For the text-containing cell, return its midpoint in (x, y) coordinate format. 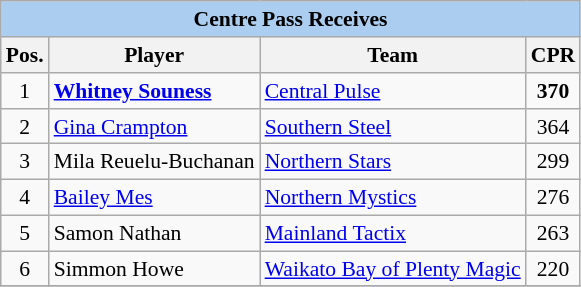
370 (553, 91)
Central Pulse (393, 91)
CPR (553, 55)
364 (553, 126)
276 (553, 197)
Player (154, 55)
Waikato Bay of Plenty Magic (393, 269)
Samon Nathan (154, 233)
Gina Crampton (154, 126)
Mila Reuelu-Buchanan (154, 162)
Whitney Souness (154, 91)
1 (25, 91)
263 (553, 233)
Bailey Mes (154, 197)
220 (553, 269)
Team (393, 55)
4 (25, 197)
Mainland Tactix (393, 233)
5 (25, 233)
Northern Stars (393, 162)
299 (553, 162)
3 (25, 162)
Simmon Howe (154, 269)
Pos. (25, 55)
6 (25, 269)
Centre Pass Receives (291, 19)
Northern Mystics (393, 197)
Southern Steel (393, 126)
2 (25, 126)
